Determine the [X, Y] coordinate at the center of the cell enclosing the given text.  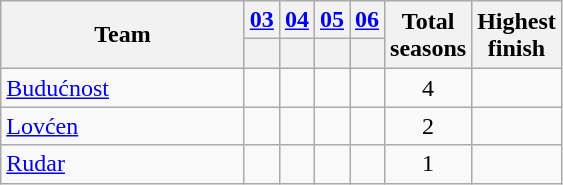
04 [296, 20]
Totalseasons [428, 35]
2 [428, 126]
Rudar [123, 164]
4 [428, 88]
03 [262, 20]
Highestfinish [517, 35]
Budućnost [123, 88]
05 [332, 20]
1 [428, 164]
Lovćen [123, 126]
Team [123, 35]
06 [368, 20]
